Return (X, Y) of the center of cell containing provided text 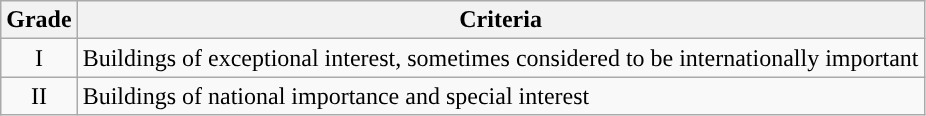
Buildings of national importance and special interest (500, 96)
Grade (39, 20)
Criteria (500, 20)
I (39, 58)
II (39, 96)
Buildings of exceptional interest, sometimes considered to be internationally important (500, 58)
